Return the [X, Y] coordinate for the center point of the cell that contains the specified text.  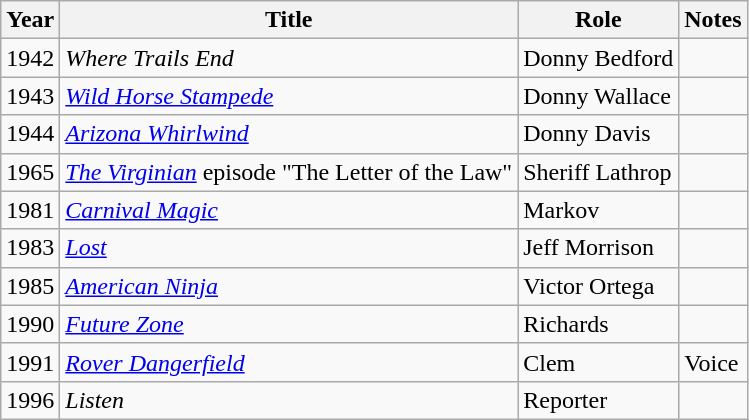
Role [598, 20]
Listen [289, 400]
Year [30, 20]
Arizona Whirlwind [289, 134]
Jeff Morrison [598, 248]
1981 [30, 210]
Markov [598, 210]
Carnival Magic [289, 210]
Donny Davis [598, 134]
1944 [30, 134]
1990 [30, 324]
Rover Dangerfield [289, 362]
Lost [289, 248]
1991 [30, 362]
Future Zone [289, 324]
1965 [30, 172]
1985 [30, 286]
Voice [713, 362]
Where Trails End [289, 58]
Sheriff Lathrop [598, 172]
Wild Horse Stampede [289, 96]
Reporter [598, 400]
1942 [30, 58]
Notes [713, 20]
American Ninja [289, 286]
Donny Bedford [598, 58]
Clem [598, 362]
The Virginian episode "The Letter of the Law" [289, 172]
Title [289, 20]
1943 [30, 96]
1983 [30, 248]
Richards [598, 324]
Victor Ortega [598, 286]
1996 [30, 400]
Donny Wallace [598, 96]
